From the cell containing the given text, extract its center point as (x, y) coordinate. 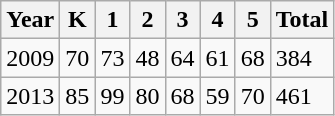
64 (182, 58)
Year (30, 20)
85 (78, 96)
80 (148, 96)
3 (182, 20)
2 (148, 20)
73 (112, 58)
99 (112, 96)
2009 (30, 58)
1 (112, 20)
5 (252, 20)
384 (302, 58)
461 (302, 96)
48 (148, 58)
K (78, 20)
Total (302, 20)
2013 (30, 96)
4 (218, 20)
59 (218, 96)
61 (218, 58)
